Search for the cell housing the specified text and yield its (x, y) center coordinate. 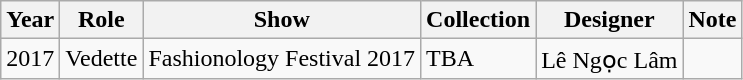
Note (712, 20)
Vedette (102, 59)
Lê Ngọc Lâm (610, 59)
Designer (610, 20)
2017 (30, 59)
Show (282, 20)
Year (30, 20)
TBA (478, 59)
Fashionology Festival 2017 (282, 59)
Role (102, 20)
Collection (478, 20)
